Provide the [X, Y] coordinate of the cell's center where the given text is located.  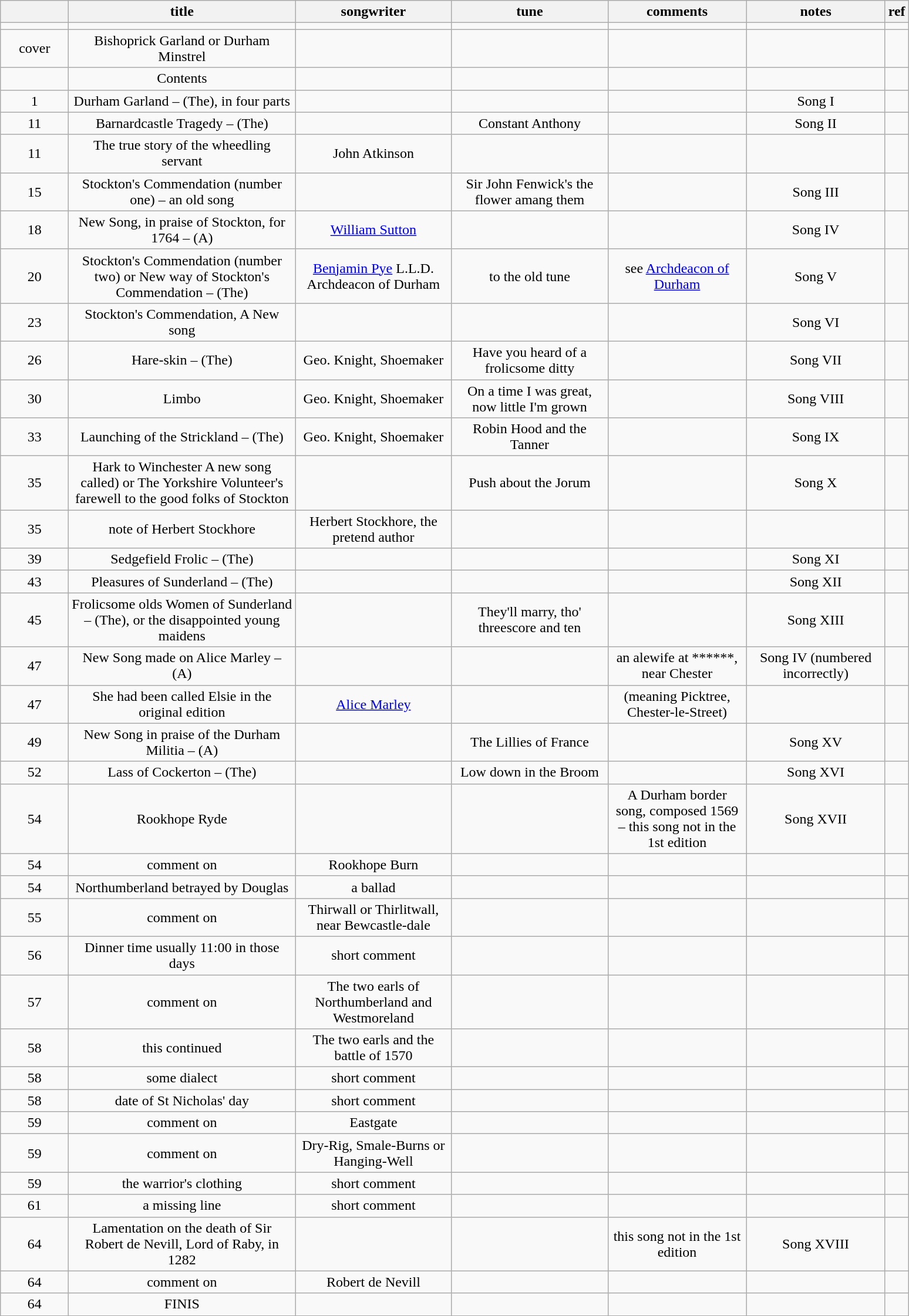
Push about the Jorum [530, 483]
the warrior's clothing [182, 1183]
ref [897, 12]
Barnardcastle Tragedy – (The) [182, 123]
A Durham border song, composed 1569 – this song not in the 1st edition [677, 818]
57 [35, 1001]
56 [35, 956]
39 [35, 559]
Pleasures of Sunderland – (The) [182, 582]
cover [35, 48]
15 [35, 191]
Song VI [816, 322]
61 [35, 1206]
Rookhope Ryde [182, 818]
songwriter [373, 12]
Song XV [816, 742]
Song V [816, 276]
date of St Nicholas' day [182, 1101]
They'll marry, tho' threescore and ten [530, 620]
The two earls of Northumberland and Westmoreland [373, 1001]
Eastgate [373, 1123]
Song XIII [816, 620]
55 [35, 917]
Song VIII [816, 398]
On a time I was great, now little I'm grown [530, 398]
Constant Anthony [530, 123]
Song XII [816, 582]
this continued [182, 1048]
26 [35, 360]
Bishoprick Garland or Durham Minstrel [182, 48]
Durham Garland – (The), in four parts [182, 101]
20 [35, 276]
Lamentation on the death of Sir Robert de Nevill, Lord of Raby, in 1282 [182, 1244]
Alice Marley [373, 704]
She had been called Elsie in the original edition [182, 704]
New Song, in praise of Stockton, for 1764 – (A) [182, 230]
Song III [816, 191]
comments [677, 12]
The true story of the wheedling servant [182, 154]
tune [530, 12]
Sir John Fenwick's the flower amang them [530, 191]
an alewife at ******, near Chester [677, 666]
52 [35, 772]
Thirwall or Thirlitwall, near Bewcastle-dale [373, 917]
title [182, 12]
Song XVII [816, 818]
Song IV (numbered incorrectly) [816, 666]
note of Herbert Stockhore [182, 529]
43 [35, 582]
18 [35, 230]
FINIS [182, 1304]
Lass of Cockerton – (The) [182, 772]
Song VII [816, 360]
Dinner time usually 11:00 in those days [182, 956]
Have you heard of a frolicsome ditty [530, 360]
Song IV [816, 230]
Stockton's Commendation (number two) or New way of Stockton's Commendation – (The) [182, 276]
a missing line [182, 1206]
Benjamin Pye L.L.D. Archdeacon of Durham [373, 276]
Song II [816, 123]
Limbo [182, 398]
Stockton's Commendation (number one) – an old song [182, 191]
Sedgefield Frolic – (The) [182, 559]
Stockton's Commendation, A New song [182, 322]
New Song in praise of the Durham Militia – (A) [182, 742]
to the old tune [530, 276]
Robin Hood and the Tanner [530, 437]
Song XVIII [816, 1244]
Northumberland betrayed by Douglas [182, 887]
45 [35, 620]
a ballad [373, 887]
(meaning Picktree, Chester-le-Street) [677, 704]
this song not in the 1st edition [677, 1244]
William Sutton [373, 230]
notes [816, 12]
Frolicsome olds Women of Sunderland – (The), or the disappointed young maidens [182, 620]
49 [35, 742]
33 [35, 437]
Robert de Nevill [373, 1282]
Song XVI [816, 772]
Song XI [816, 559]
Hark to Winchester A new song called) or The Yorkshire Volunteer's farewell to the good folks of Stockton [182, 483]
Song I [816, 101]
Song IX [816, 437]
The two earls and the battle of 1570 [373, 1048]
Contents [182, 79]
some dialect [182, 1078]
New Song made on Alice Marley – (A) [182, 666]
Rookhope Burn [373, 865]
Song X [816, 483]
30 [35, 398]
Low down in the Broom [530, 772]
The Lillies of France [530, 742]
1 [35, 101]
23 [35, 322]
Launching of the Strickland – (The) [182, 437]
John Atkinson [373, 154]
see Archdeacon of Durham [677, 276]
Dry-Rig, Smale-Burns or Hanging-Well [373, 1153]
Hare-skin – (The) [182, 360]
Herbert Stockhore, the pretend author [373, 529]
